Scan for the cell matching the given text and deliver its (x, y) coordinate at center. 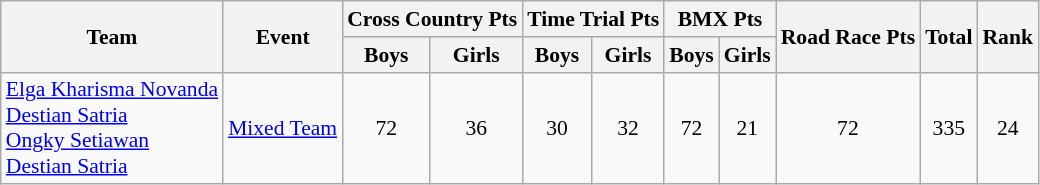
Event (282, 36)
Mixed Team (282, 128)
21 (748, 128)
Road Race Pts (848, 36)
30 (556, 128)
335 (948, 128)
Time Trial Pts (593, 19)
36 (476, 128)
BMX Pts (720, 19)
24 (1008, 128)
32 (628, 128)
Total (948, 36)
Elga Kharisma NovandaDestian SatriaOngky SetiawanDestian Satria (112, 128)
Cross Country Pts (432, 19)
Rank (1008, 36)
Team (112, 36)
